Locate the cell with the specified text and output its [x, y] center coordinate. 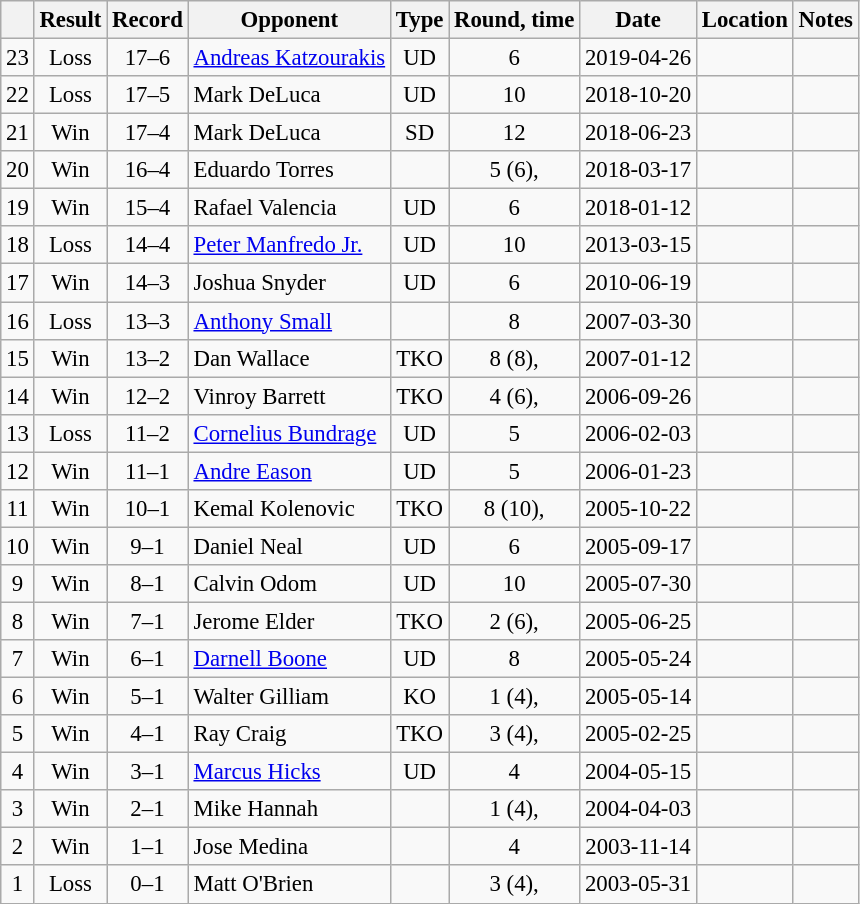
12–2 [148, 396]
Location [744, 20]
Vinroy Barrett [289, 396]
2005-05-14 [638, 697]
Cornelius Bundrage [289, 433]
9–1 [148, 546]
Andreas Katzourakis [289, 58]
15 [18, 358]
8 (10), [514, 509]
2006-01-23 [638, 471]
11 [18, 509]
2006-02-03 [638, 433]
21 [18, 133]
14–4 [148, 245]
7 [18, 659]
Ray Craig [289, 734]
Jerome Elder [289, 621]
2010-06-19 [638, 283]
2005-07-30 [638, 584]
17–4 [148, 133]
Darnell Boone [289, 659]
2–1 [148, 809]
2004-04-03 [638, 809]
16 [18, 321]
0–1 [148, 885]
Mike Hannah [289, 809]
17 [18, 283]
2005-09-17 [638, 546]
2006-09-26 [638, 396]
4 (6), [514, 396]
11–1 [148, 471]
3 [18, 809]
Result [70, 20]
4–1 [148, 734]
Opponent [289, 20]
Type [419, 20]
Marcus Hicks [289, 772]
14 [18, 396]
7–1 [148, 621]
Record [148, 20]
2003-11-14 [638, 847]
2013-03-15 [638, 245]
17–5 [148, 95]
Eduardo Torres [289, 170]
2007-03-30 [638, 321]
Dan Wallace [289, 358]
13–2 [148, 358]
5 (6), [514, 170]
Calvin Odom [289, 584]
Round, time [514, 20]
2005-06-25 [638, 621]
Notes [826, 20]
Andre Eason [289, 471]
Daniel Neal [289, 546]
2007-01-12 [638, 358]
8 (8), [514, 358]
Walter Gilliam [289, 697]
15–4 [148, 208]
10–1 [148, 509]
2018-06-23 [638, 133]
2018-10-20 [638, 95]
16–4 [148, 170]
22 [18, 95]
Joshua Snyder [289, 283]
3–1 [148, 772]
14–3 [148, 283]
KO [419, 697]
2003-05-31 [638, 885]
2018-03-17 [638, 170]
2 (6), [514, 621]
13–3 [148, 321]
1–1 [148, 847]
23 [18, 58]
2004-05-15 [638, 772]
2019-04-26 [638, 58]
9 [18, 584]
11–2 [148, 433]
2005-05-24 [638, 659]
20 [18, 170]
Anthony Small [289, 321]
Rafael Valencia [289, 208]
13 [18, 433]
18 [18, 245]
2005-10-22 [638, 509]
Kemal Kolenovic [289, 509]
19 [18, 208]
2018-01-12 [638, 208]
5–1 [148, 697]
17–6 [148, 58]
SD [419, 133]
1 [18, 885]
Date [638, 20]
2005-02-25 [638, 734]
Matt O'Brien [289, 885]
8–1 [148, 584]
Jose Medina [289, 847]
6–1 [148, 659]
2 [18, 847]
Peter Manfredo Jr. [289, 245]
